Output the (x, y) coordinate of the center of the cell containing the given text.  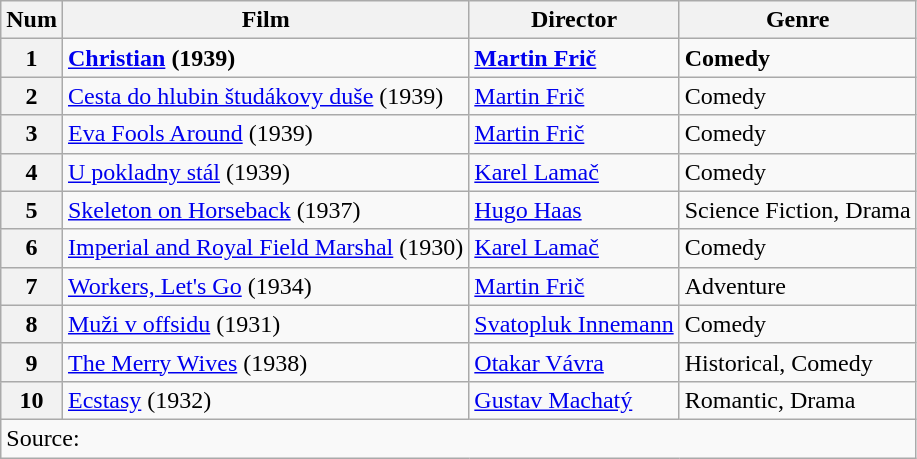
5 (32, 210)
Num (32, 20)
7 (32, 286)
4 (32, 172)
9 (32, 362)
Skeleton on Horseback (1937) (265, 210)
8 (32, 324)
Romantic, Drama (798, 400)
2 (32, 96)
Director (574, 20)
10 (32, 400)
6 (32, 248)
Science Fiction, Drama (798, 210)
Eva Fools Around (1939) (265, 134)
Svatopluk Innemann (574, 324)
Genre (798, 20)
U pokladny stál (1939) (265, 172)
Film (265, 20)
Workers, Let's Go (1934) (265, 286)
Cesta do hlubin študákovy duše (1939) (265, 96)
Muži v offsidu (1931) (265, 324)
3 (32, 134)
Gustav Machatý (574, 400)
Otakar Vávra (574, 362)
Source: (458, 438)
Imperial and Royal Field Marshal (1930) (265, 248)
The Merry Wives (1938) (265, 362)
Hugo Haas (574, 210)
1 (32, 58)
Ecstasy (1932) (265, 400)
Historical, Comedy (798, 362)
Adventure (798, 286)
Christian (1939) (265, 58)
